Scan for the cell matching the given text and deliver its (X, Y) coordinate at center. 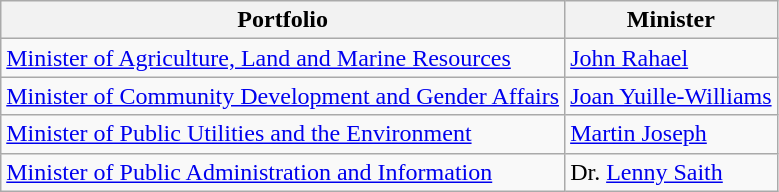
Martin Joseph (672, 134)
Joan Yuille-Williams (672, 96)
Portfolio (283, 20)
Minister of Agriculture, Land and Marine Resources (283, 58)
John Rahael (672, 58)
Minister of Public Utilities and the Environment (283, 134)
Minister (672, 20)
Minister of Community Development and Gender Affairs (283, 96)
Minister of Public Administration and Information (283, 172)
Dr. Lenny Saith (672, 172)
